Return (X, Y) of the center of cell containing provided text 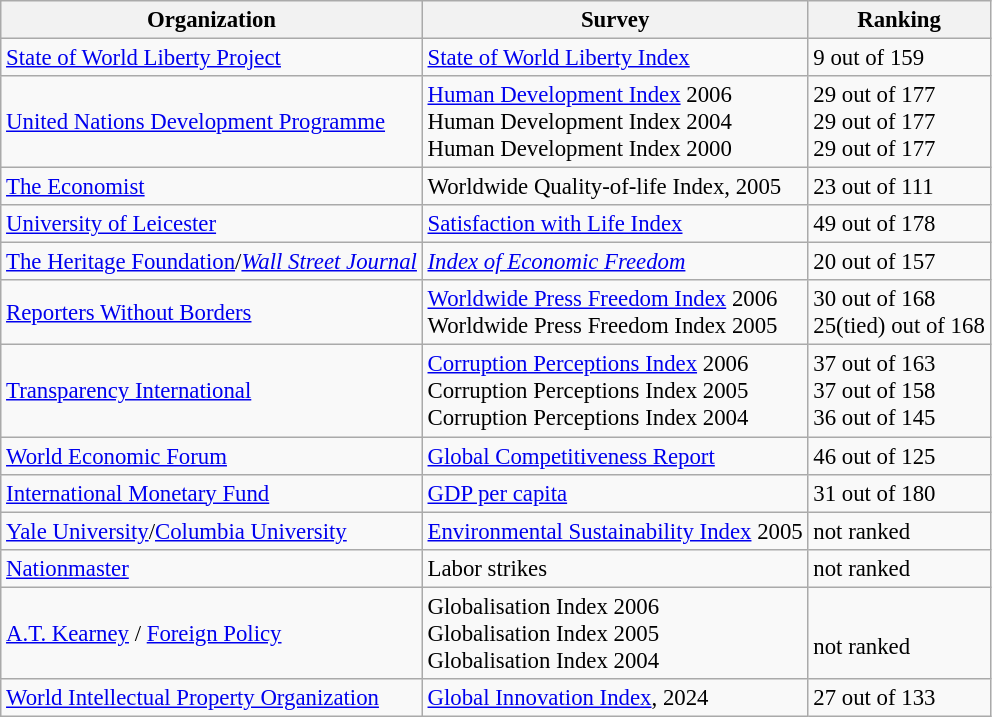
United Nations Development Programme (212, 122)
Corruption Perceptions Index 2006Corruption Perceptions Index 2005Corruption Perceptions Index 2004 (615, 391)
20 out of 157 (899, 262)
Nationmaster (212, 568)
Global Innovation Index, 2024 (615, 698)
Organization (212, 20)
The Heritage Foundation/Wall Street Journal (212, 262)
27 out of 133 (899, 698)
International Monetary Fund (212, 493)
The Economist (212, 187)
31 out of 180 (899, 493)
Global Competitiveness Report (615, 456)
Transparency International (212, 391)
30 out of 168 25(tied) out of 168 (899, 312)
46 out of 125 (899, 456)
World Economic Forum (212, 456)
A.T. Kearney / Foreign Policy (212, 633)
Worldwide Quality-of-life Index, 2005 (615, 187)
37 out of 163 37 out of 158 36 out of 145 (899, 391)
World Intellectual Property Organization (212, 698)
Survey (615, 20)
State of World Liberty Index (615, 58)
Index of Economic Freedom (615, 262)
GDP per capita (615, 493)
Labor strikes (615, 568)
Worldwide Press Freedom Index 2006Worldwide Press Freedom Index 2005 (615, 312)
Yale University/Columbia University (212, 531)
Human Development Index 2006Human Development Index 2004Human Development Index 2000 (615, 122)
9 out of 159 (899, 58)
Reporters Without Borders (212, 312)
Globalisation Index 2006 Globalisation Index 2005 Globalisation Index 2004 (615, 633)
Satisfaction with Life Index (615, 224)
Environmental Sustainability Index 2005 (615, 531)
29 out of 177 29 out of 177 29 out of 177 (899, 122)
Ranking (899, 20)
23 out of 111 (899, 187)
University of Leicester (212, 224)
State of World Liberty Project (212, 58)
49 out of 178 (899, 224)
